Detect which cell encompasses the target text, then output its (X, Y) center coordinate. 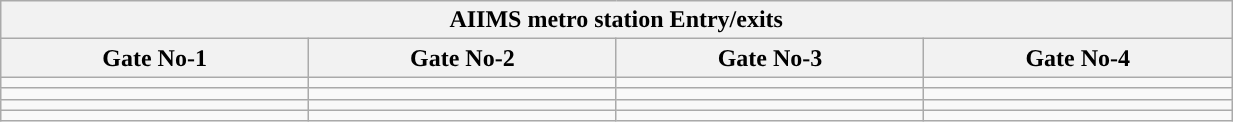
Gate No-1 (155, 58)
Gate No-4 (1078, 58)
Gate No-2 (462, 58)
Gate No-3 (770, 58)
AIIMS metro station Entry/exits (616, 20)
